Provide the (x, y) coordinate of the cell's center where the given text is located.  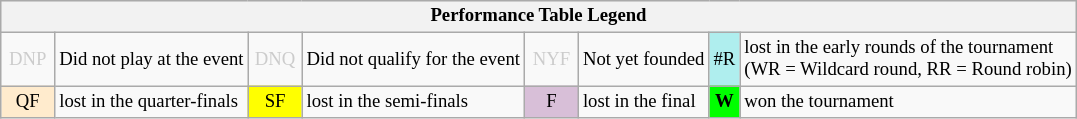
SF (275, 102)
Not yet founded (643, 60)
won the tournament (908, 102)
W (724, 102)
Did not play at the event (152, 60)
lost in the early rounds of the tournament(WR = Wildcard round, RR = Round robin) (908, 60)
#R (724, 60)
lost in the quarter-finals (152, 102)
DNQ (275, 60)
Did not qualify for the event (413, 60)
Performance Table Legend (538, 16)
F (551, 102)
lost in the final (643, 102)
DNP (28, 60)
NYF (551, 60)
QF (28, 102)
lost in the semi-finals (413, 102)
